Return [x, y] of the center of cell containing provided text 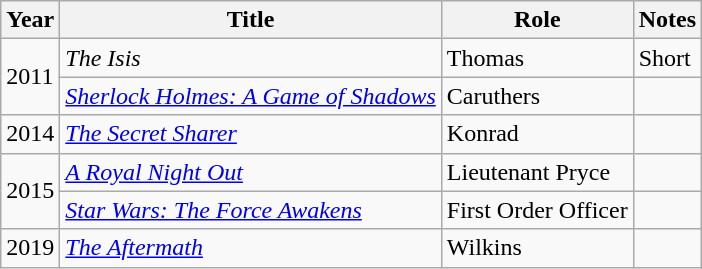
Star Wars: The Force Awakens [250, 210]
The Aftermath [250, 248]
Sherlock Holmes: A Game of Shadows [250, 96]
2014 [30, 134]
Thomas [537, 58]
The Secret Sharer [250, 134]
2011 [30, 77]
Konrad [537, 134]
Notes [667, 20]
First Order Officer [537, 210]
2015 [30, 191]
The Isis [250, 58]
Year [30, 20]
Lieutenant Pryce [537, 172]
2019 [30, 248]
Title [250, 20]
A Royal Night Out [250, 172]
Caruthers [537, 96]
Role [537, 20]
Wilkins [537, 248]
Short [667, 58]
